Scan for the cell matching the given text and deliver its [X, Y] coordinate at center. 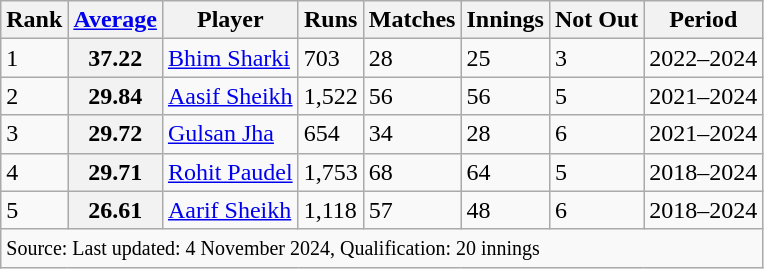
Not Out [596, 20]
2 [34, 96]
Runs [330, 20]
34 [412, 134]
654 [330, 134]
Player [230, 20]
68 [412, 172]
Aasif Sheikh [230, 96]
1,118 [330, 210]
1,522 [330, 96]
Bhim Sharki [230, 58]
Aarif Sheikh [230, 210]
26.61 [116, 210]
Average [116, 20]
37.22 [116, 58]
Source: Last updated: 4 November 2024, Qualification: 20 innings [382, 248]
1 [34, 58]
Rohit Paudel [230, 172]
2022–2024 [704, 58]
4 [34, 172]
48 [505, 210]
64 [505, 172]
Rank [34, 20]
Gulsan Jha [230, 134]
703 [330, 58]
25 [505, 58]
Period [704, 20]
57 [412, 210]
Matches [412, 20]
1,753 [330, 172]
29.84 [116, 96]
29.72 [116, 134]
Innings [505, 20]
29.71 [116, 172]
